Find where the given text appears and provide that cell's center as (X, Y) coordinate. 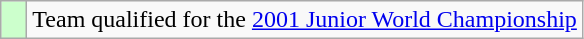
Team qualified for the 2001 Junior World Championship (305, 20)
